Provide the (X, Y) coordinate of the cell's center where the given text is located.  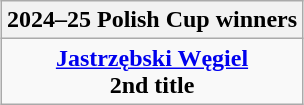
Jastrzębski Węgiel2nd title (152, 72)
2024–25 Polish Cup winners (152, 20)
